Determine the (X, Y) coordinate at the center of the cell enclosing the given text.  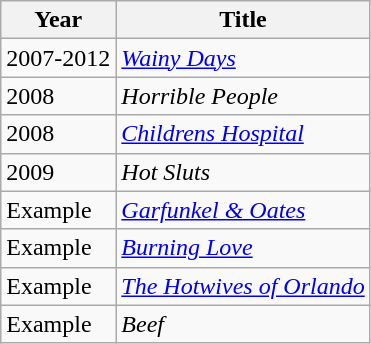
Burning Love (243, 248)
Beef (243, 324)
Title (243, 20)
Childrens Hospital (243, 134)
Wainy Days (243, 58)
Horrible People (243, 96)
Hot Sluts (243, 172)
2009 (58, 172)
The Hotwives of Orlando (243, 286)
Year (58, 20)
Garfunkel & Oates (243, 210)
2007-2012 (58, 58)
